Capture the cell that displays the provided text and extract its (x, y) central coordinate. 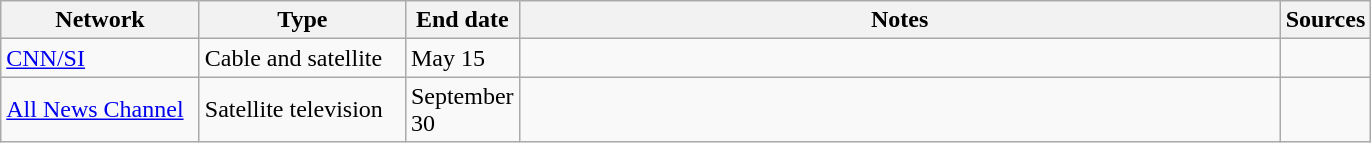
May 15 (462, 58)
All News Channel (100, 110)
September 30 (462, 110)
Notes (900, 20)
Network (100, 20)
CNN/SI (100, 58)
Sources (1326, 20)
Cable and satellite (302, 58)
Type (302, 20)
Satellite television (302, 110)
End date (462, 20)
